Scan for the cell matching the given text and deliver its (X, Y) coordinate at center. 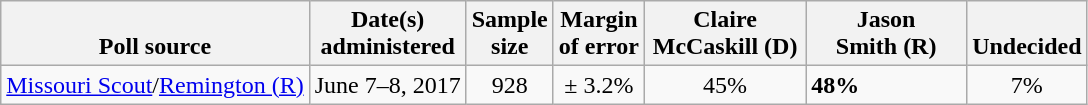
Marginof error (598, 34)
ClaireMcCaskill (D) (726, 34)
Poll source (155, 34)
48% (886, 85)
Undecided (1027, 34)
June 7–8, 2017 (388, 85)
JasonSmith (R) (886, 34)
Missouri Scout/Remington (R) (155, 85)
928 (510, 85)
7% (1027, 85)
Samplesize (510, 34)
± 3.2% (598, 85)
Date(s)administered (388, 34)
45% (726, 85)
